Locate the cell with the specified text and output its (x, y) center coordinate. 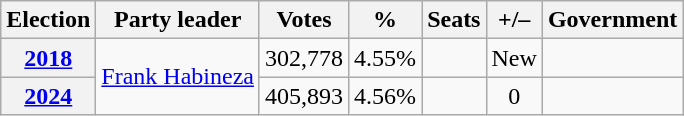
0 (514, 96)
Party leader (178, 20)
Government (612, 20)
2024 (48, 96)
Votes (304, 20)
4.55% (386, 58)
2018 (48, 58)
Election (48, 20)
302,778 (304, 58)
+/– (514, 20)
405,893 (304, 96)
New (514, 58)
Frank Habineza (178, 77)
% (386, 20)
4.56% (386, 96)
Seats (454, 20)
